Search for the cell housing the specified text and yield its [X, Y] center coordinate. 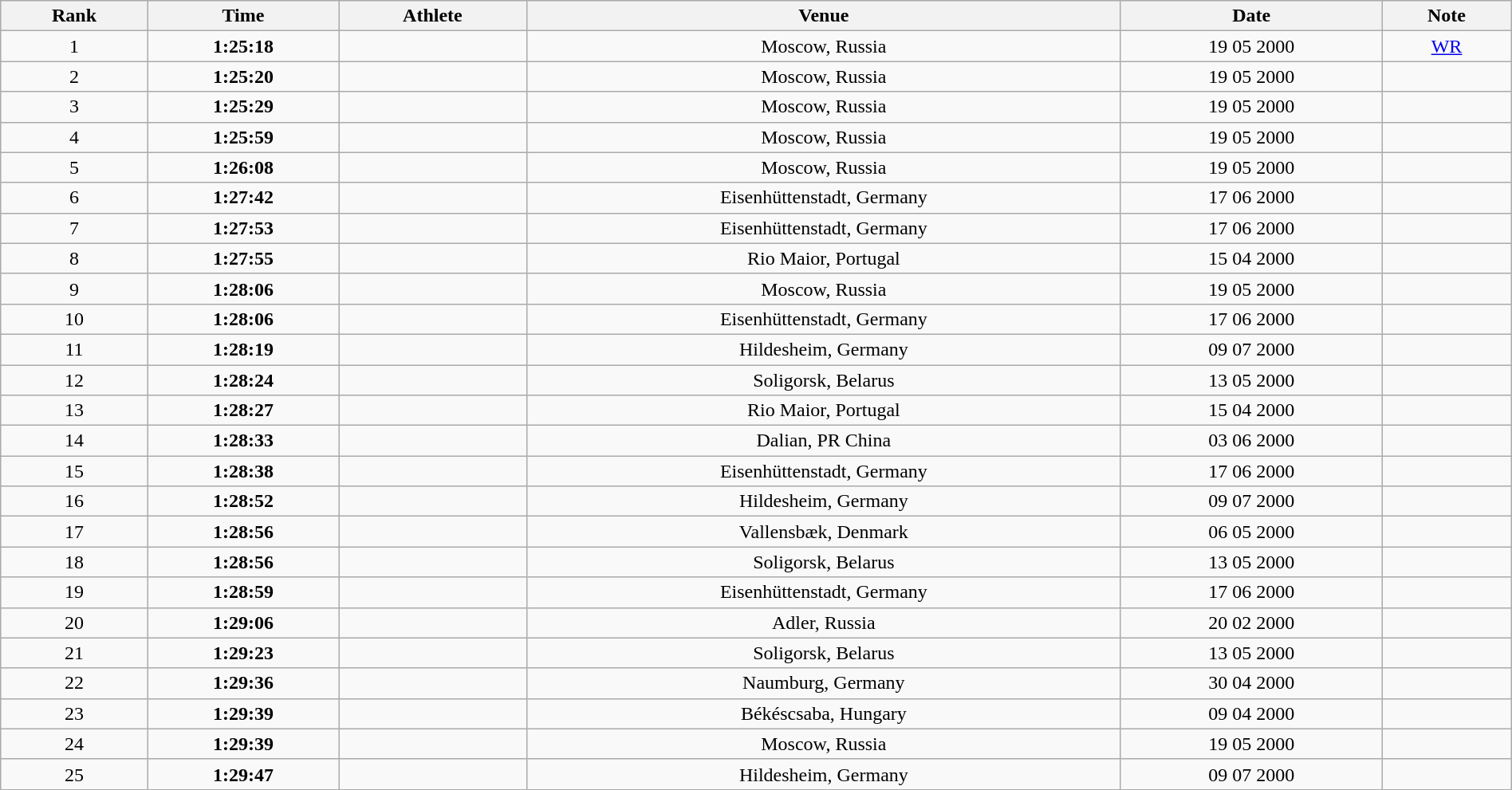
15 [74, 471]
Athlete [433, 16]
21 [74, 653]
09 04 2000 [1250, 713]
03 06 2000 [1250, 441]
1:27:42 [242, 198]
23 [74, 713]
1:29:36 [242, 683]
20 02 2000 [1250, 623]
Rank [74, 16]
1:28:19 [242, 349]
1 [74, 46]
1:28:33 [242, 441]
7 [74, 228]
1:29:47 [242, 774]
1:25:29 [242, 107]
Vallensbæk, Denmark [823, 532]
1:28:27 [242, 411]
2 [74, 77]
Adler, Russia [823, 623]
22 [74, 683]
14 [74, 441]
Békéscsaba, Hungary [823, 713]
1:29:06 [242, 623]
1:25:59 [242, 137]
8 [74, 258]
1:26:08 [242, 167]
13 [74, 411]
Date [1250, 16]
Venue [823, 16]
12 [74, 380]
24 [74, 744]
Time [242, 16]
1:28:24 [242, 380]
10 [74, 319]
4 [74, 137]
17 [74, 532]
25 [74, 774]
1:25:20 [242, 77]
1:25:18 [242, 46]
Note [1447, 16]
19 [74, 592]
1:28:38 [242, 471]
5 [74, 167]
3 [74, 107]
30 04 2000 [1250, 683]
16 [74, 501]
1:27:53 [242, 228]
1:28:59 [242, 592]
18 [74, 562]
06 05 2000 [1250, 532]
WR [1447, 46]
1:28:52 [242, 501]
1:27:55 [242, 258]
11 [74, 349]
1:29:23 [242, 653]
6 [74, 198]
Naumburg, Germany [823, 683]
20 [74, 623]
9 [74, 289]
Dalian, PR China [823, 441]
